Capture the cell that displays the provided text and extract its [x, y] central coordinate. 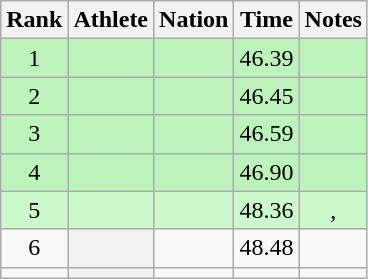
6 [34, 248]
Notes [333, 20]
46.59 [266, 134]
5 [34, 210]
48.36 [266, 210]
2 [34, 96]
Athlete [111, 20]
1 [34, 58]
Time [266, 20]
46.45 [266, 96]
, [333, 210]
48.48 [266, 248]
Rank [34, 20]
3 [34, 134]
Nation [194, 20]
46.39 [266, 58]
4 [34, 172]
46.90 [266, 172]
